Return [X, Y] of the center of cell containing provided text 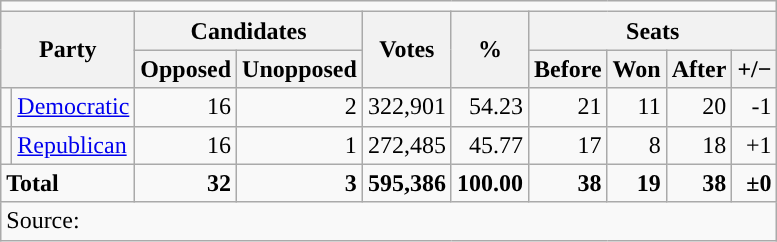
45.77 [490, 145]
21 [568, 107]
20 [699, 107]
Seats [652, 31]
18 [699, 145]
Unopposed [300, 69]
3 [300, 183]
595,386 [406, 183]
17 [568, 145]
+/− [754, 69]
Total [68, 183]
-1 [754, 107]
322,901 [406, 107]
After [699, 69]
Opposed [186, 69]
272,485 [406, 145]
19 [636, 183]
100.00 [490, 183]
Source: [389, 221]
Votes [406, 50]
11 [636, 107]
Won [636, 69]
54.23 [490, 107]
±0 [754, 183]
Before [568, 69]
8 [636, 145]
Democratic [74, 107]
32 [186, 183]
1 [300, 145]
Party [68, 50]
2 [300, 107]
Republican [74, 145]
% [490, 50]
+1 [754, 145]
Candidates [249, 31]
